Return the (X, Y) coordinate for the center point of the cell that contains the specified text.  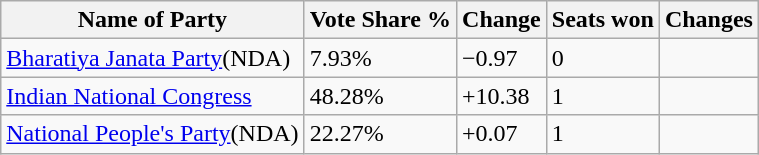
Name of Party (152, 20)
−0.97 (502, 58)
Vote Share % (380, 20)
22.27% (380, 134)
Changes (708, 20)
+10.38 (502, 96)
Bharatiya Janata Party(NDA) (152, 58)
National People's Party(NDA) (152, 134)
Indian National Congress (152, 96)
7.93% (380, 58)
Seats won (602, 20)
48.28% (380, 96)
Change (502, 20)
+0.07 (502, 134)
0 (602, 58)
